Pinpoint the cell where the given text exists, returning its [x, y] midpoint coordinate. 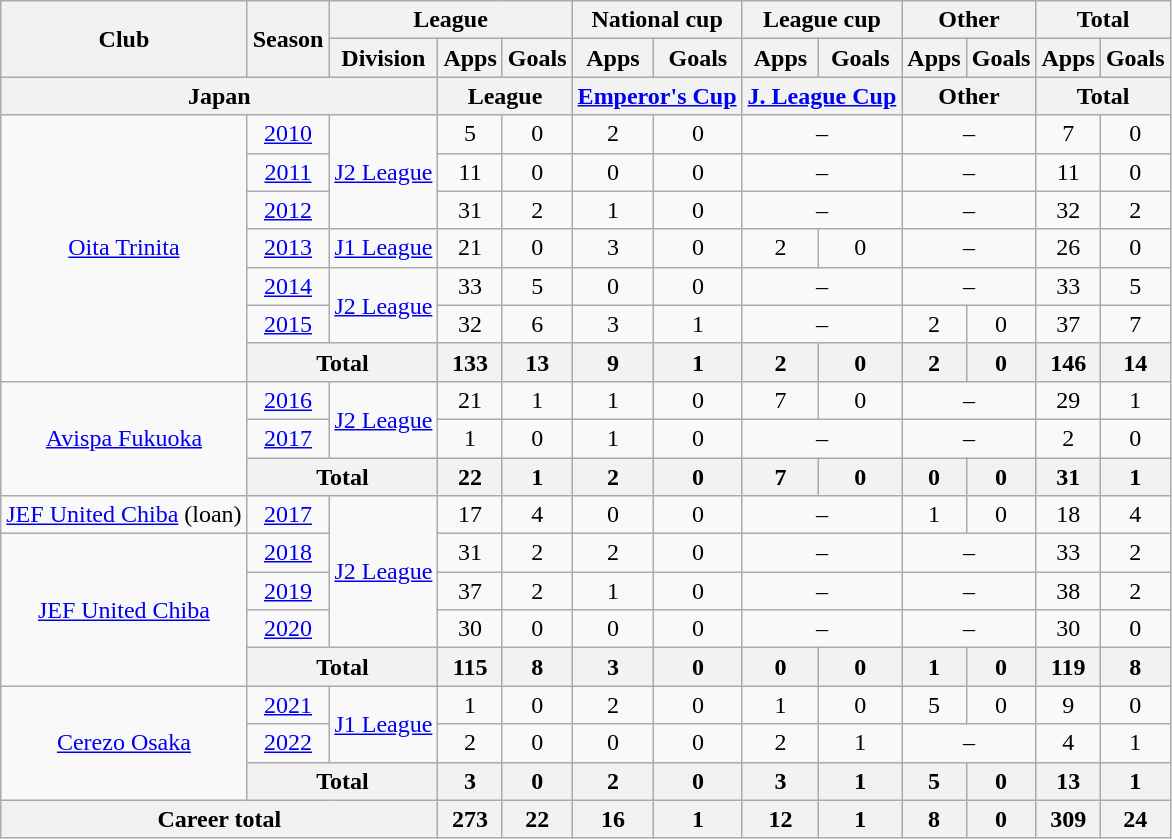
2016 [288, 400]
2020 [288, 629]
Season [288, 39]
Emperor's Cup [657, 96]
18 [1068, 515]
2015 [288, 324]
Oita Trinita [124, 248]
2022 [288, 743]
2014 [288, 286]
273 [470, 819]
2012 [288, 210]
2010 [288, 134]
JEF United Chiba (loan) [124, 515]
Cerezo Osaka [124, 743]
Japan [220, 96]
J. League Cup [822, 96]
JEF United Chiba [124, 610]
309 [1068, 819]
Division [384, 58]
14 [1135, 362]
2019 [288, 591]
146 [1068, 362]
Club [124, 39]
26 [1068, 248]
6 [537, 324]
16 [613, 819]
National cup [657, 20]
24 [1135, 819]
League cup [822, 20]
38 [1068, 591]
133 [470, 362]
Career total [220, 819]
12 [780, 819]
29 [1068, 400]
2018 [288, 553]
2011 [288, 172]
115 [470, 667]
17 [470, 515]
2021 [288, 705]
119 [1068, 667]
2013 [288, 248]
Avispa Fukuoka [124, 438]
